Find where the given text appears and provide that cell's center as [x, y] coordinate. 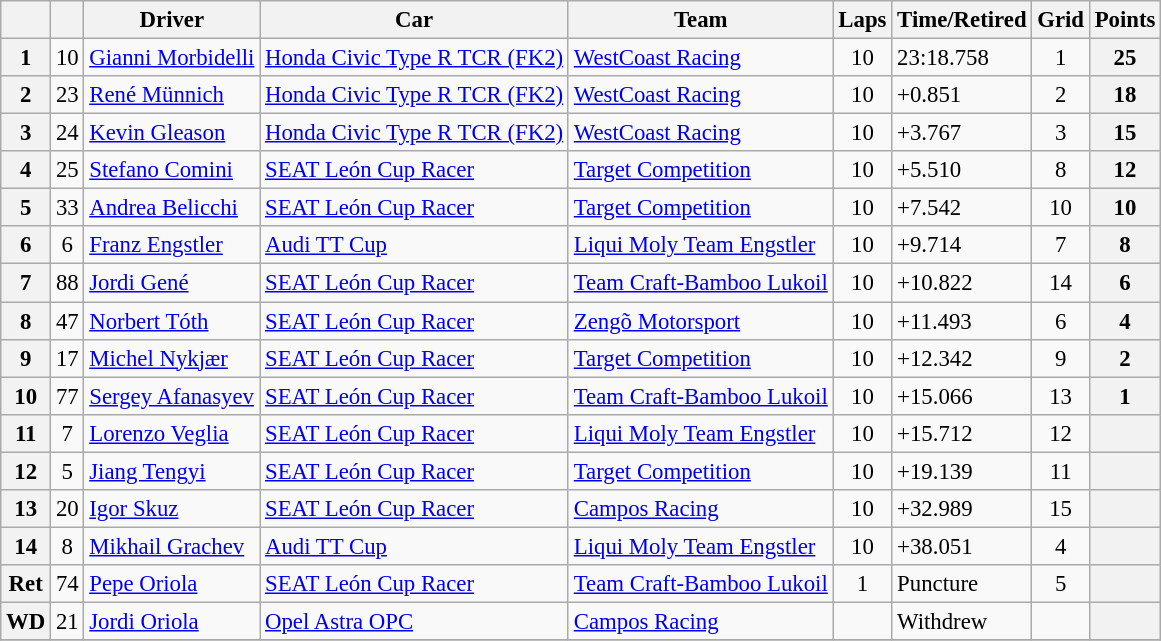
Franz Engstler [172, 245]
+15.066 [962, 396]
Ret [26, 584]
77 [68, 396]
24 [68, 133]
Team [700, 20]
Zengõ Motorsport [700, 321]
+15.712 [962, 433]
Mikhail Grachev [172, 546]
23 [68, 95]
+32.989 [962, 509]
WD [26, 621]
+38.051 [962, 546]
Jiang Tengyi [172, 471]
Jordi Oriola [172, 621]
Lorenzo Veglia [172, 433]
47 [68, 321]
Laps [862, 20]
René Münnich [172, 95]
Grid [1060, 20]
Jordi Gené [172, 283]
88 [68, 283]
Andrea Belicchi [172, 208]
+7.542 [962, 208]
Points [1124, 20]
Sergey Afanasyev [172, 396]
Time/Retired [962, 20]
Stefano Comini [172, 170]
Pepe Oriola [172, 584]
23:18.758 [962, 58]
Car [414, 20]
+19.139 [962, 471]
33 [68, 208]
Kevin Gleason [172, 133]
17 [68, 358]
+0.851 [962, 95]
+11.493 [962, 321]
Puncture [962, 584]
+12.342 [962, 358]
+9.714 [962, 245]
Withdrew [962, 621]
+3.767 [962, 133]
Opel Astra OPC [414, 621]
+10.822 [962, 283]
Driver [172, 20]
18 [1124, 95]
74 [68, 584]
21 [68, 621]
Igor Skuz [172, 509]
20 [68, 509]
Gianni Morbidelli [172, 58]
Michel Nykjær [172, 358]
+5.510 [962, 170]
Norbert Tóth [172, 321]
